Search for the cell housing the specified text and yield its [x, y] center coordinate. 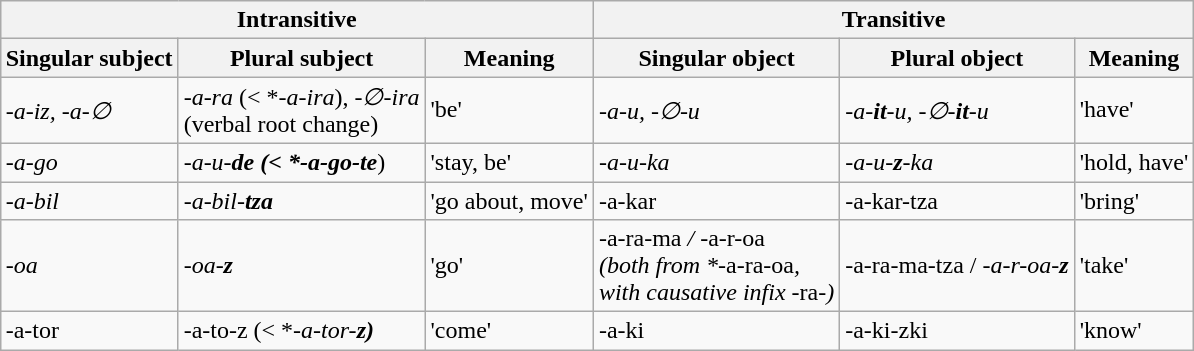
-a-ra-ma / -a-r-oa(both from *-a-ra-oa,with causative infix -ra-) [716, 266]
'know' [1134, 331]
Plural subject [302, 58]
-a-to-z (< *-a-tor-z) [302, 331]
-a-kar-tza [957, 201]
-a-it-u, -∅-it-u [957, 110]
'bring' [1134, 201]
-a-ra (< *-a-ira), -∅-ira(verbal root change) [302, 110]
-a-ki-zki [957, 331]
'go' [509, 266]
-a-go [89, 162]
-a-ki [716, 331]
-a-u-de (< *-a-go-te) [302, 162]
-a-iz, -a-∅ [89, 110]
-a-ra-ma-tza / -a-r-oa-z [957, 266]
'be' [509, 110]
Intransitive [296, 20]
-oa [89, 266]
Plural object [957, 58]
Singular object [716, 58]
-a-u-z-ka [957, 162]
'come' [509, 331]
-oa-z [302, 266]
Singular subject [89, 58]
'hold, have' [1134, 162]
-a-bil [89, 201]
-a-u-ka [716, 162]
-a-kar [716, 201]
'take' [1134, 266]
'stay, be' [509, 162]
'have' [1134, 110]
Transitive [893, 20]
-a-tor [89, 331]
-a-u, -∅-u [716, 110]
'go about, move' [509, 201]
-a-bil-tza [302, 201]
